Output the (x, y) coordinate of the center of the cell containing the given text.  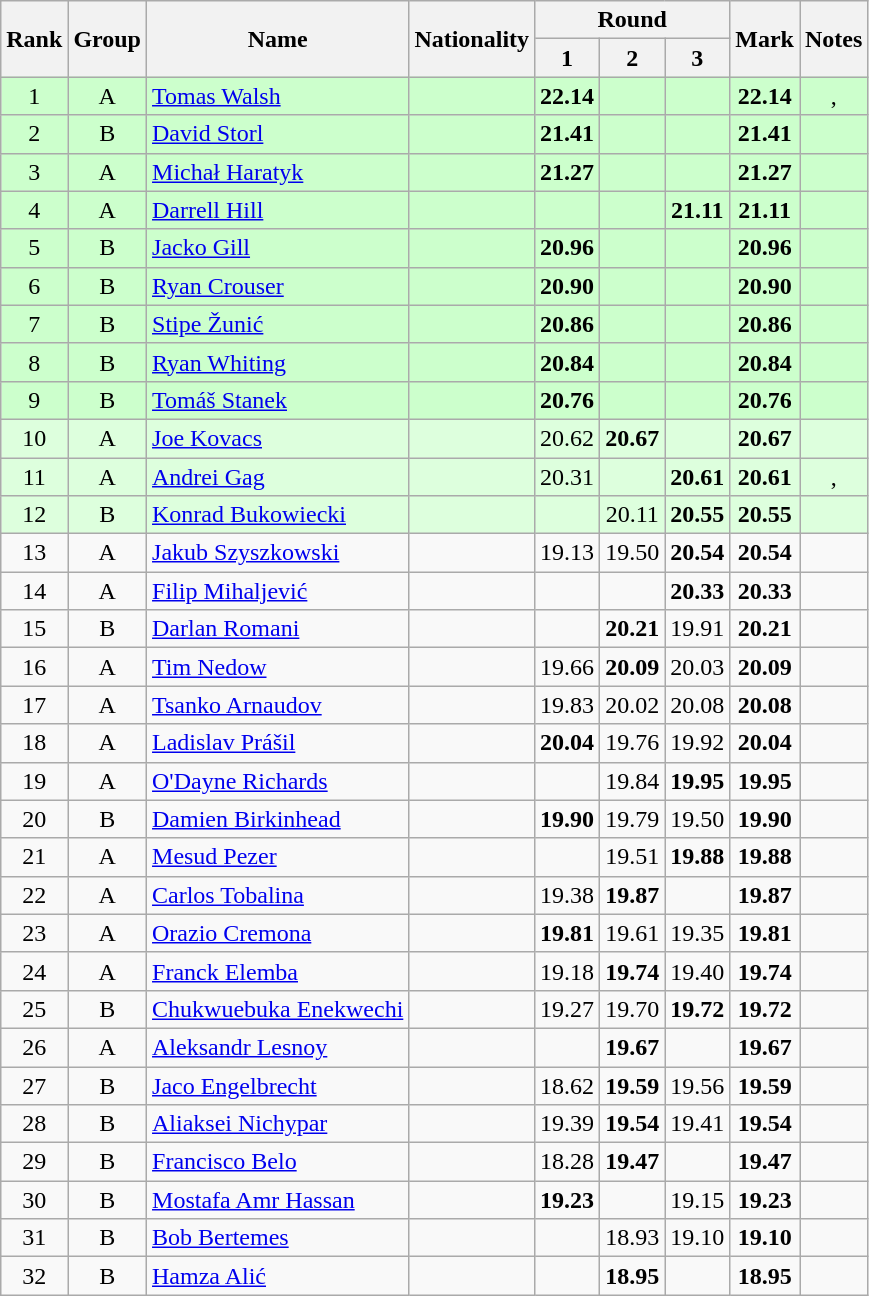
O'Dayne Richards (278, 781)
Name (278, 39)
19.61 (632, 933)
Francisco Belo (278, 1162)
18.28 (568, 1162)
19 (34, 781)
22 (34, 895)
20.02 (632, 705)
Chukwuebuka Enekwechi (278, 1009)
20.62 (568, 438)
David Storl (278, 134)
10 (34, 438)
Ryan Crouser (278, 286)
19.13 (568, 553)
Jacko Gill (278, 248)
18.62 (568, 1085)
Filip Mihaljević (278, 591)
19.56 (698, 1085)
19.15 (698, 1200)
Tim Nedow (278, 667)
15 (34, 629)
19.39 (568, 1124)
19.91 (698, 629)
6 (34, 286)
26 (34, 1047)
Rank (34, 39)
20.11 (632, 515)
Andrei Gag (278, 477)
19.38 (568, 895)
19.79 (632, 819)
18.93 (632, 1238)
Joe Kovacs (278, 438)
Tsanko Arnaudov (278, 705)
19.18 (568, 971)
30 (34, 1200)
Ryan Whiting (278, 362)
29 (34, 1162)
19.84 (632, 781)
20.03 (698, 667)
19.40 (698, 971)
19.51 (632, 857)
Carlos Tobalina (278, 895)
4 (34, 210)
Stipe Žunić (278, 324)
Konrad Bukowiecki (278, 515)
19.41 (698, 1124)
Darlan Romani (278, 629)
19.83 (568, 705)
18 (34, 743)
32 (34, 1276)
Franck Elemba (278, 971)
Round (632, 20)
5 (34, 248)
9 (34, 400)
24 (34, 971)
19.76 (632, 743)
31 (34, 1238)
12 (34, 515)
23 (34, 933)
19.35 (698, 933)
Jakub Szyszkowski (278, 553)
28 (34, 1124)
Hamza Alić (278, 1276)
Orazio Cremona (278, 933)
19.70 (632, 1009)
Tomáš Stanek (278, 400)
Mostafa Amr Hassan (278, 1200)
20.31 (568, 477)
Aleksandr Lesnoy (278, 1047)
11 (34, 477)
Tomas Walsh (278, 96)
Damien Birkinhead (278, 819)
Jaco Engelbrecht (278, 1085)
7 (34, 324)
20 (34, 819)
Mark (765, 39)
Michał Haratyk (278, 172)
Nationality (472, 39)
19.27 (568, 1009)
19.92 (698, 743)
17 (34, 705)
16 (34, 667)
Darrell Hill (278, 210)
13 (34, 553)
Aliaksei Nichypar (278, 1124)
27 (34, 1085)
25 (34, 1009)
Mesud Pezer (278, 857)
Group (108, 39)
14 (34, 591)
Bob Bertemes (278, 1238)
Ladislav Prášil (278, 743)
21 (34, 857)
Notes (834, 39)
19.66 (568, 667)
8 (34, 362)
